Return the [X, Y] coordinate for the center point of the cell that contains the specified text.  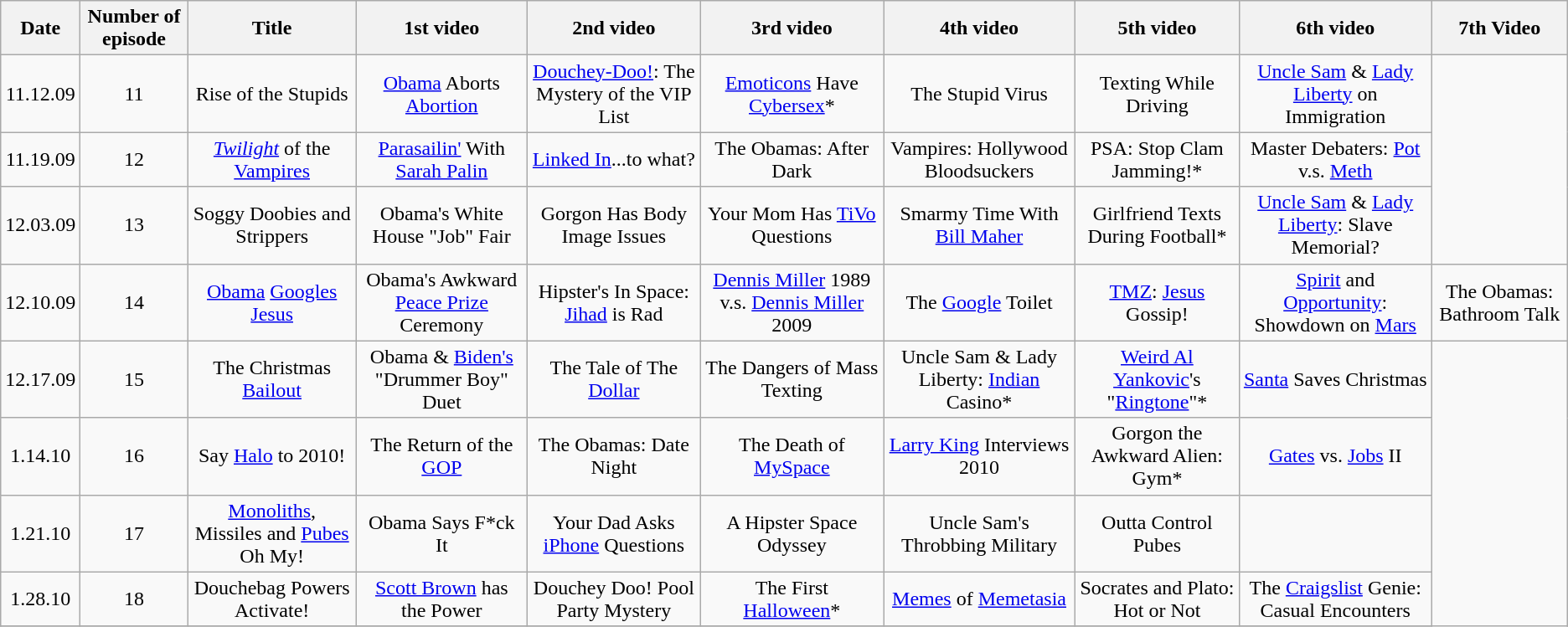
Gorgon the Awkward Alien: Gym* [1158, 456]
Your Mom Has TiVo Questions [792, 225]
Obama Googles Jesus [271, 302]
Weird Al Yankovic's "Ringtone"* [1158, 379]
The Tale of The Dollar [615, 379]
Master Debaters: Pot v.s. Meth [1335, 159]
A Hipster Space Odyssey [792, 533]
12 [134, 159]
The Dangers of Mass Texting [792, 379]
Uncle Sam's Throbbing Military [978, 533]
12.03.09 [40, 225]
Title [271, 28]
11 [134, 94]
Hipster's In Space: Jihad is Rad [615, 302]
2nd video [615, 28]
The Stupid Virus [978, 94]
The Return of the GOP [441, 456]
Rise of the Stupids [271, 94]
Your Dad Asks iPhone Questions [615, 533]
Soggy Doobies and Strippers [271, 225]
Smarmy Time With Bill Maher [978, 225]
Texting While Driving [1158, 94]
TMZ: Jesus Gossip! [1158, 302]
12.17.09 [40, 379]
Emoticons Have Cybersex* [792, 94]
The First Halloween* [792, 599]
Scott Brown has the Power [441, 599]
Uncle Sam & Lady Liberty: Slave Memorial? [1335, 225]
The Death of MySpace [792, 456]
1.14.10 [40, 456]
14 [134, 302]
Number of episode [134, 28]
The Christmas Bailout [271, 379]
Girlfriend Texts During Football* [1158, 225]
The Craigslist Genie: Casual Encounters [1335, 599]
Memes of Memetasia [978, 599]
1.21.10 [40, 533]
Monoliths, Missiles and Pubes Oh My! [271, 533]
7th Video [1499, 28]
Obama Says F*ck It [441, 533]
1.28.10 [40, 599]
The Google Toilet [978, 302]
Outta Control Pubes [1158, 533]
Obama's White House "Job" Fair [441, 225]
17 [134, 533]
Uncle Sam & Lady Liberty on Immigration [1335, 94]
Vampires: Hollywood Bloodsuckers [978, 159]
11.19.09 [40, 159]
Gates vs. Jobs II [1335, 456]
Parasailin' With Sarah Palin [441, 159]
Spirit and Opportunity: Showdown on Mars [1335, 302]
Douchebag Powers Activate! [271, 599]
The Obamas: After Dark [792, 159]
Twilight of the Vampires [271, 159]
4th video [978, 28]
Date [40, 28]
Say Halo to 2010! [271, 456]
Obama's Awkward Peace Prize Ceremony [441, 302]
11.12.09 [40, 94]
Obama Aborts Abortion [441, 94]
3rd video [792, 28]
Linked In...to what? [615, 159]
Douchey Doo! Pool Party Mystery [615, 599]
Douchey-Doo!: The Mystery of the VIP List [615, 94]
Socrates and Plato: Hot or Not [1158, 599]
PSA: Stop Clam Jamming!* [1158, 159]
The Obamas: Bathroom Talk [1499, 302]
The Obamas: Date Night [615, 456]
13 [134, 225]
Obama & Biden's "Drummer Boy" Duet [441, 379]
Gorgon Has Body Image Issues [615, 225]
Uncle Sam & Lady Liberty: Indian Casino* [978, 379]
Larry King Interviews 2010 [978, 456]
16 [134, 456]
12.10.09 [40, 302]
1st video [441, 28]
15 [134, 379]
Dennis Miller 1989 v.s. Dennis Miller 2009 [792, 302]
18 [134, 599]
6th video [1335, 28]
Santa Saves Christmas [1335, 379]
5th video [1158, 28]
